Pinpoint the cell where the given text exists, returning its [X, Y] midpoint coordinate. 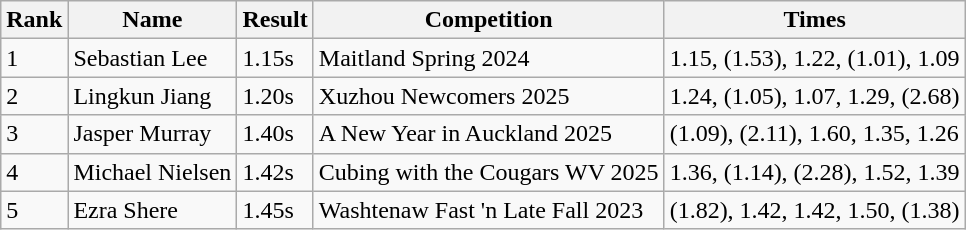
2 [34, 96]
(1.09), (2.11), 1.60, 1.35, 1.26 [814, 134]
1.15, (1.53), 1.22, (1.01), 1.09 [814, 58]
Name [152, 20]
1 [34, 58]
Sebastian Lee [152, 58]
1.36, (1.14), (2.28), 1.52, 1.39 [814, 172]
A New Year in Auckland 2025 [488, 134]
1.42s [275, 172]
(1.82), 1.42, 1.42, 1.50, (1.38) [814, 210]
1.45s [275, 210]
1.15s [275, 58]
3 [34, 134]
5 [34, 210]
1.20s [275, 96]
Maitland Spring 2024 [488, 58]
Jasper Murray [152, 134]
Cubing with the Cougars WV 2025 [488, 172]
Times [814, 20]
Lingkun Jiang [152, 96]
1.40s [275, 134]
Result [275, 20]
Washtenaw Fast 'n Late Fall 2023 [488, 210]
1.24, (1.05), 1.07, 1.29, (2.68) [814, 96]
Ezra Shere [152, 210]
4 [34, 172]
Rank [34, 20]
Xuzhou Newcomers 2025 [488, 96]
Michael Nielsen [152, 172]
Competition [488, 20]
